Return the (x, y) coordinate for the center point of the cell that contains the specified text.  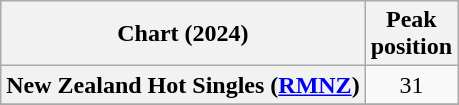
Chart (2024) (183, 34)
New Zealand Hot Singles (RMNZ) (183, 85)
31 (411, 85)
Peakposition (411, 34)
